Extract the [X, Y] coordinate from the center of the cell holding the provided text.  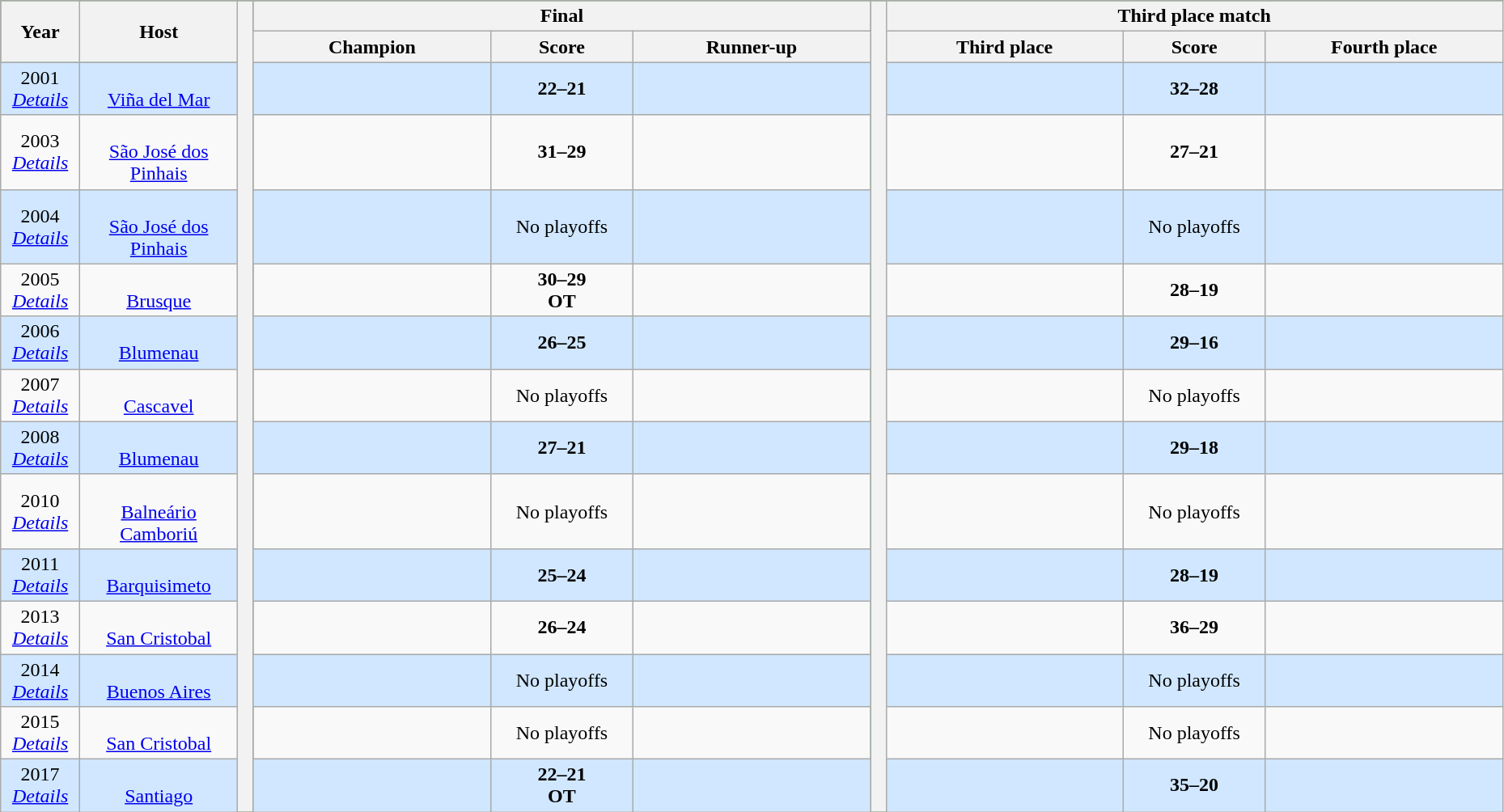
2013Details [40, 628]
22–21 [562, 89]
2015Details [40, 733]
31–29 [562, 152]
Host [159, 32]
Cascavel [159, 395]
Santiago [159, 786]
2008Details [40, 448]
2004Details [40, 226]
2003Details [40, 152]
29–18 [1194, 448]
25–24 [562, 574]
Year [40, 32]
35–20 [1194, 786]
Barquisimeto [159, 574]
2006Details [40, 343]
26–25 [562, 343]
32–28 [1194, 89]
26–24 [562, 628]
Buenos Aires [159, 679]
2017Details [40, 786]
30–29OT [562, 290]
Third place [1005, 47]
29–16 [1194, 343]
Viña del Mar [159, 89]
2007Details [40, 395]
Third place match [1194, 16]
2011Details [40, 574]
2005Details [40, 290]
36–29 [1194, 628]
22–21OT [562, 786]
Brusque [159, 290]
2010Details [40, 511]
Runner-up [751, 47]
2014Details [40, 679]
Balneário Camboriú [159, 511]
Fourth place [1383, 47]
Champion [372, 47]
2001Details [40, 89]
Final [561, 16]
